Extract the [x, y] coordinate from the center of the cell holding the provided text.  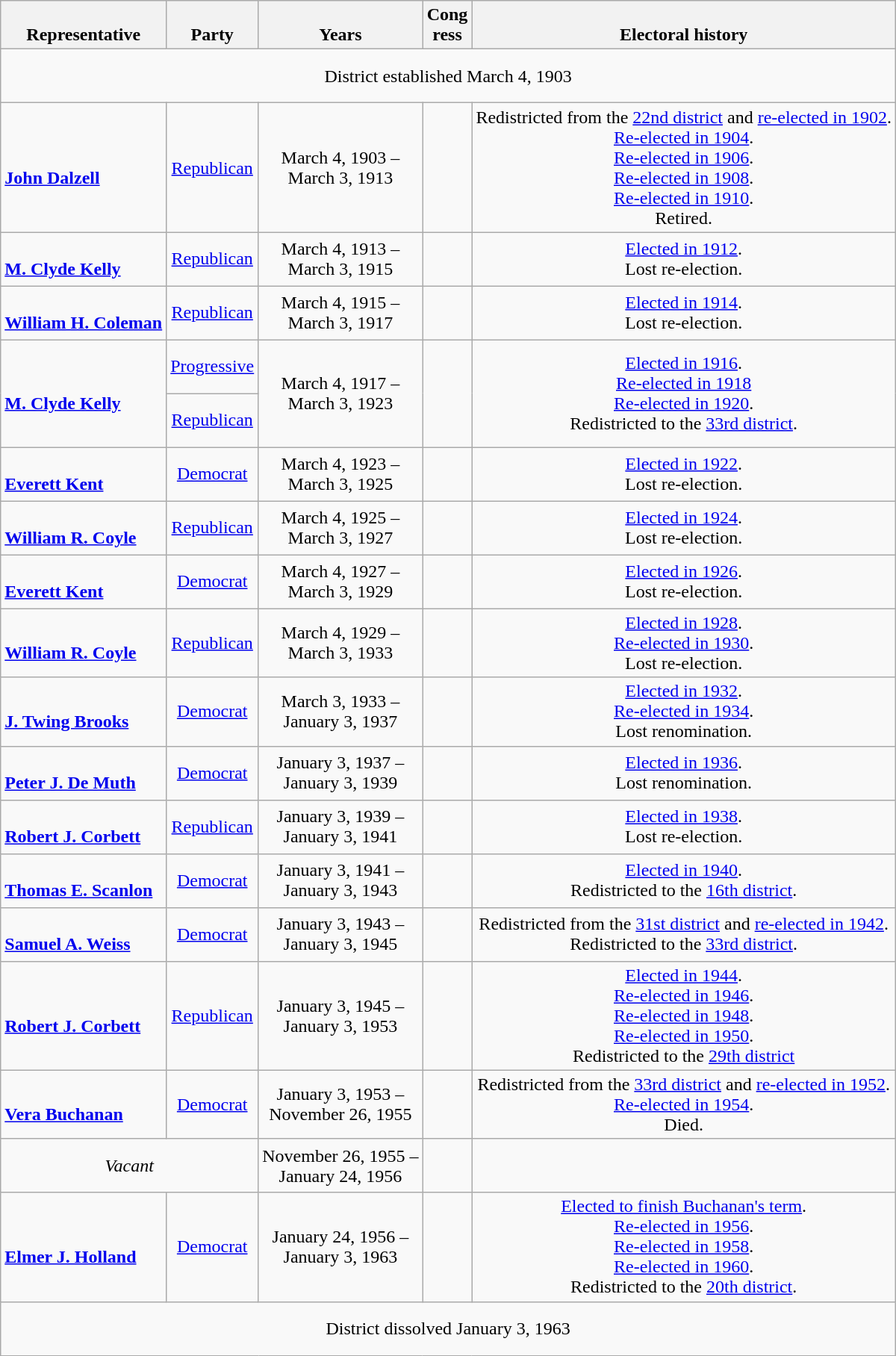
Peter J. De Muth [84, 773]
January 24, 1956 – January 3, 1963 [340, 1247]
Congress [447, 25]
Party [212, 25]
Elected in 1916.Re-elected in 1918Re-elected in 1920.Redistricted to the 33rd district. [684, 394]
Elected in 1914.Lost re-election. [684, 313]
Representative [84, 25]
Elected in 1936.Lost renomination. [684, 773]
March 4, 1923 – March 3, 1925 [340, 474]
Elected in 1926.Lost re-election. [684, 582]
Elected in 1924. Lost re-election. [684, 528]
John Dalzell [84, 167]
J. Twing Brooks [84, 712]
Elected in 1932.Re-elected in 1934.Lost renomination. [684, 712]
January 3, 1953 – November 26, 1955 [340, 1104]
Elected in 1944.Re-elected in 1946.Re-elected in 1948.Re-elected in 1950.Redistricted to the 29th district [684, 1016]
Elected in 1938.Lost re-election. [684, 827]
January 3, 1945 – January 3, 1953 [340, 1016]
March 4, 1903 – March 3, 1913 [340, 167]
Samuel A. Weiss [84, 934]
Elected to finish Buchanan's term.Re-elected in 1956.Re-elected in 1958.Re-elected in 1960.Redistricted to the 20th district. [684, 1247]
March 4, 1925 – March 3, 1927 [340, 528]
Progressive [212, 367]
District dissolved January 3, 1963 [448, 1328]
January 3, 1939 – January 3, 1941 [340, 827]
March 4, 1917 – March 3, 1923 [340, 394]
Elected in 1922.Lost re-election. [684, 474]
January 3, 1941 – January 3, 1943 [340, 880]
March 4, 1913 – March 3, 1915 [340, 259]
Years [340, 25]
Thomas E. Scanlon [84, 880]
Elected in 1912.Lost re-election. [684, 259]
Elmer J. Holland [84, 1247]
Vera Buchanan [84, 1104]
March 4, 1929 – March 3, 1933 [340, 643]
January 3, 1943 – January 3, 1945 [340, 934]
March 4, 1915 – March 3, 1917 [340, 313]
District established March 4, 1903 [448, 76]
Electoral history [684, 25]
Elected in 1928.Re-elected in 1930.Lost re-election. [684, 643]
Redistricted from the 31st district and re-elected in 1942.Redistricted to the 33rd district. [684, 934]
Vacant [130, 1166]
November 26, 1955 – January 24, 1956 [340, 1166]
January 3, 1937 – January 3, 1939 [340, 773]
Redistricted from the 22nd district and re-elected in 1902.Re-elected in 1904.Re-elected in 1906.Re-elected in 1908.Re-elected in 1910.Retired. [684, 167]
March 3, 1933 – January 3, 1937 [340, 712]
Elected in 1940.Redistricted to the 16th district. [684, 880]
March 4, 1927 – March 3, 1929 [340, 582]
Redistricted from the 33rd district and re-elected in 1952.Re-elected in 1954.Died. [684, 1104]
William H. Coleman [84, 313]
